Locate the cell with the specified text and output its [X, Y] center coordinate. 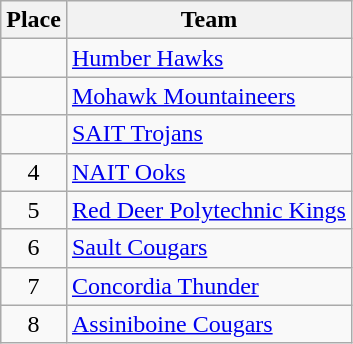
8 [34, 324]
6 [34, 248]
SAIT Trojans [208, 134]
Team [208, 20]
7 [34, 286]
4 [34, 172]
NAIT Ooks [208, 172]
Concordia Thunder [208, 286]
Red Deer Polytechnic Kings [208, 210]
Humber Hawks [208, 58]
Place [34, 20]
Mohawk Mountaineers [208, 96]
5 [34, 210]
Assiniboine Cougars [208, 324]
Sault Cougars [208, 248]
